Locate the cell with the specified text and output its (X, Y) center coordinate. 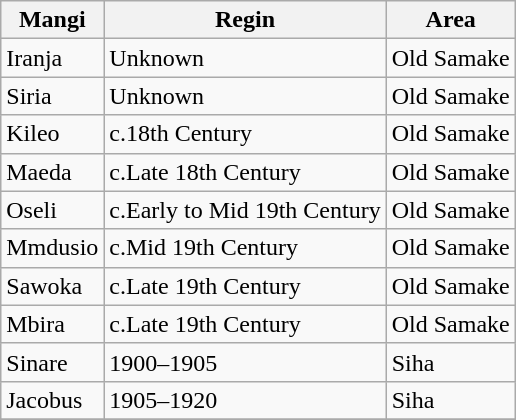
Sinare (52, 362)
Oseli (52, 210)
Jacobus (52, 400)
Siria (52, 96)
Mbira (52, 324)
Sawoka (52, 286)
Kileo (52, 134)
c.Early to Mid 19th Century (245, 210)
Iranja (52, 58)
1900–1905 (245, 362)
Regin (245, 20)
Area (450, 20)
c.18th Century (245, 134)
Mangi (52, 20)
c.Mid 19th Century (245, 248)
c.Late 18th Century (245, 172)
Maeda (52, 172)
Mmdusio (52, 248)
1905–1920 (245, 400)
